For the text-containing cell, return its midpoint in [X, Y] coordinate format. 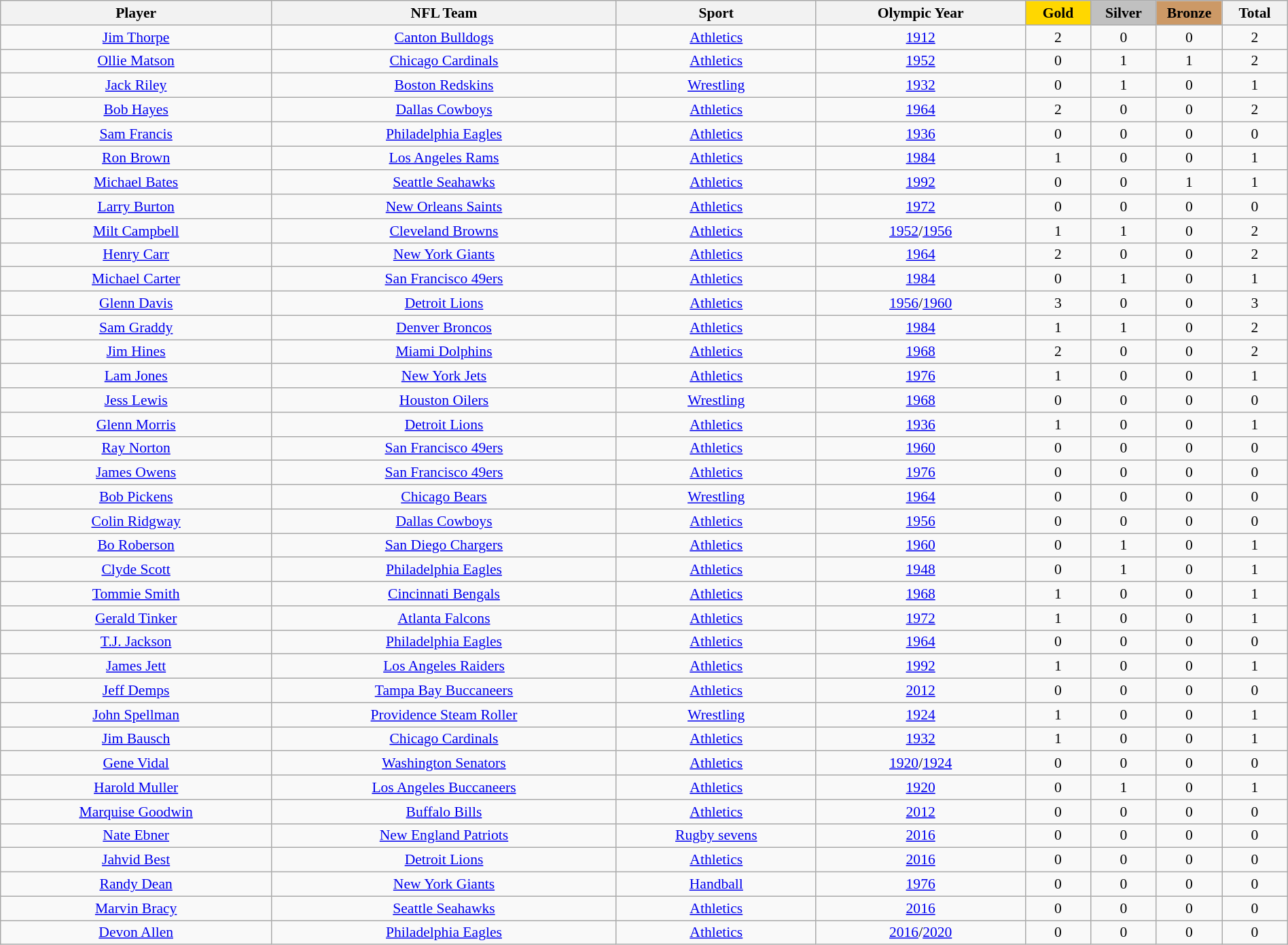
Jess Lewis [136, 400]
Glenn Morris [136, 425]
Sport [716, 13]
Milt Campbell [136, 231]
Handball [716, 885]
2016/2020 [920, 933]
1956/1960 [920, 304]
Providence Steam Roller [444, 715]
James Owens [136, 473]
Michael Carter [136, 279]
Jim Bausch [136, 739]
1912 [920, 37]
Buffalo Bills [444, 812]
Clyde Scott [136, 570]
Rugby sevens [716, 836]
Henry Carr [136, 255]
1920 [920, 787]
Tommie Smith [136, 594]
1948 [920, 570]
Cleveland Browns [444, 231]
Marvin Bracy [136, 908]
Devon Allen [136, 933]
Total [1255, 13]
New Orleans Saints [444, 207]
NFL Team [444, 13]
1952 [920, 61]
Glenn Davis [136, 304]
Jeff Demps [136, 691]
Gerald Tinker [136, 618]
Tampa Bay Buccaneers [444, 691]
Los Angeles Rams [444, 158]
Boston Redskins [444, 86]
Larry Burton [136, 207]
Michael Bates [136, 183]
Bob Pickens [136, 497]
Los Angeles Buccaneers [444, 787]
Jim Hines [136, 352]
Silver [1124, 13]
Ollie Matson [136, 61]
Ron Brown [136, 158]
Gold [1058, 13]
1920/1924 [920, 764]
Bo Roberson [136, 546]
Denver Broncos [444, 327]
T.J. Jackson [136, 642]
Player [136, 13]
Sam Francis [136, 134]
1956 [920, 521]
Harold Muller [136, 787]
Bob Hayes [136, 110]
Canton Bulldogs [444, 37]
Chicago Bears [444, 497]
Jack Riley [136, 86]
Miami Dolphins [444, 352]
Sam Graddy [136, 327]
James Jett [136, 666]
Marquise Goodwin [136, 812]
Jahvid Best [136, 860]
John Spellman [136, 715]
Lam Jones [136, 376]
1924 [920, 715]
Nate Ebner [136, 836]
New York Jets [444, 376]
Los Angeles Raiders [444, 666]
Washington Senators [444, 764]
Houston Oilers [444, 400]
Atlanta Falcons [444, 618]
Bronze [1189, 13]
1952/1956 [920, 231]
Olympic Year [920, 13]
Ray Norton [136, 448]
New England Patriots [444, 836]
Cincinnati Bengals [444, 594]
San Diego Chargers [444, 546]
Colin Ridgway [136, 521]
Gene Vidal [136, 764]
Jim Thorpe [136, 37]
Randy Dean [136, 885]
